Search for the cell housing the specified text and yield its [X, Y] center coordinate. 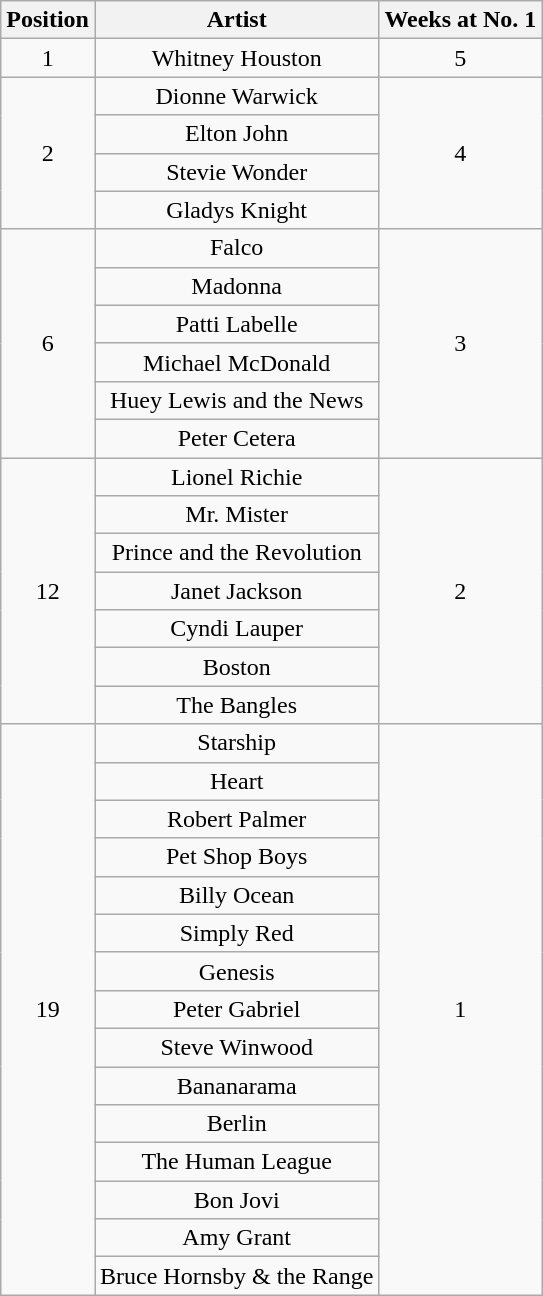
Madonna [236, 286]
Amy Grant [236, 1238]
Simply Red [236, 933]
Berlin [236, 1124]
Prince and the Revolution [236, 553]
Bruce Hornsby & the Range [236, 1276]
Janet Jackson [236, 591]
The Bangles [236, 705]
Gladys Knight [236, 210]
Billy Ocean [236, 895]
Stevie Wonder [236, 172]
Artist [236, 20]
Patti Labelle [236, 324]
12 [48, 591]
Robert Palmer [236, 819]
Whitney Houston [236, 58]
Cyndi Lauper [236, 629]
Mr. Mister [236, 515]
Michael McDonald [236, 362]
The Human League [236, 1162]
19 [48, 1010]
Peter Gabriel [236, 1009]
Genesis [236, 971]
6 [48, 343]
Falco [236, 248]
Elton John [236, 134]
Starship [236, 743]
5 [460, 58]
3 [460, 343]
Lionel Richie [236, 477]
Heart [236, 781]
Boston [236, 667]
Steve Winwood [236, 1047]
4 [460, 153]
Weeks at No. 1 [460, 20]
Position [48, 20]
Bananarama [236, 1085]
Peter Cetera [236, 438]
Bon Jovi [236, 1200]
Pet Shop Boys [236, 857]
Dionne Warwick [236, 96]
Huey Lewis and the News [236, 400]
